Search for the cell housing the specified text and yield its [x, y] center coordinate. 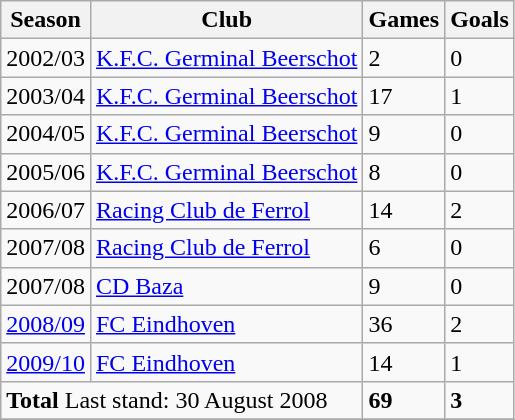
17 [404, 96]
2009/10 [46, 362]
36 [404, 324]
Goals [480, 20]
2003/04 [46, 96]
2004/05 [46, 134]
Games [404, 20]
69 [404, 400]
2002/03 [46, 58]
Club [226, 20]
CD Baza [226, 286]
2005/06 [46, 172]
2006/07 [46, 210]
2008/09 [46, 324]
6 [404, 248]
8 [404, 172]
Total Last stand: 30 August 2008 [182, 400]
Season [46, 20]
3 [480, 400]
